Find where the given text appears and provide that cell's center as [X, Y] coordinate. 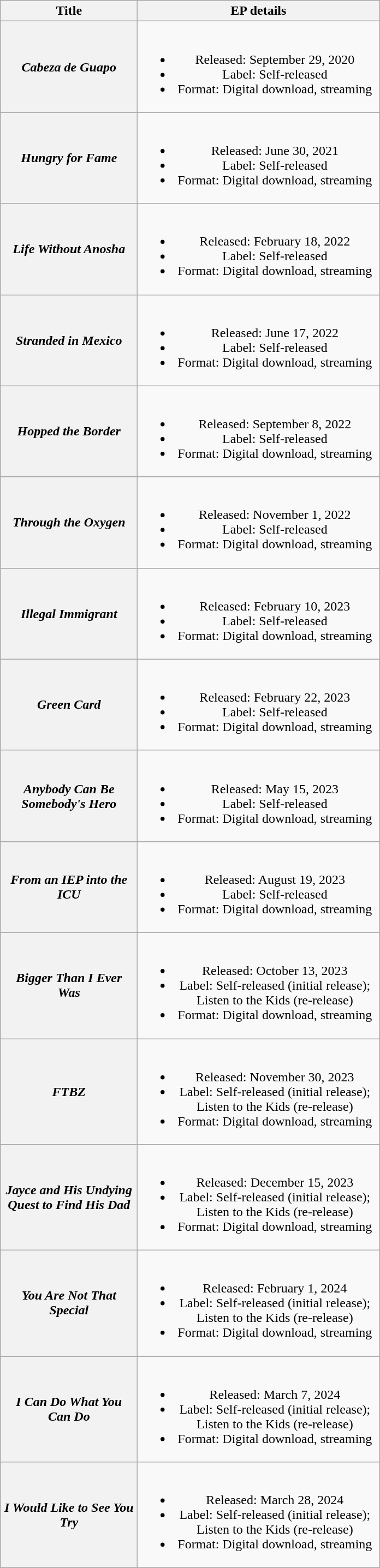
Jayce and His Undying Quest to Find His Dad [69, 1198]
I Can Do What You Can Do [69, 1409]
Released: June 30, 2021Label: Self-releasedFormat: Digital download, streaming [259, 158]
Released: February 10, 2023Label: Self-releasedFormat: Digital download, streaming [259, 613]
Released: September 8, 2022Label: Self-releasedFormat: Digital download, streaming [259, 431]
Bigger Than I Ever Was [69, 985]
Hopped the Border [69, 431]
Released: October 13, 2023Label: Self-released (initial release); Listen to the Kids (re-release)Format: Digital download, streaming [259, 985]
Anybody Can Be Somebody's Hero [69, 795]
Cabeza de Guapo [69, 67]
Released: February 18, 2022Label: Self-releasedFormat: Digital download, streaming [259, 249]
FTBZ [69, 1092]
Released: June 17, 2022Label: Self-releasedFormat: Digital download, streaming [259, 340]
From an IEP into the ICU [69, 887]
Released: February 22, 2023Label: Self-releasedFormat: Digital download, streaming [259, 705]
You Are Not That Special [69, 1303]
Released: September 29, 2020Label: Self-releasedFormat: Digital download, streaming [259, 67]
Released: March 28, 2024Label: Self-released (initial release); Listen to the Kids (re-release)Format: Digital download, streaming [259, 1515]
Through the Oxygen [69, 523]
Released: March 7, 2024Label: Self-released (initial release); Listen to the Kids (re-release)Format: Digital download, streaming [259, 1409]
Life Without Anosha [69, 249]
Released: August 19, 2023Label: Self-releasedFormat: Digital download, streaming [259, 887]
Green Card [69, 705]
I Would Like to See You Try [69, 1515]
Released: May 15, 2023Label: Self-releasedFormat: Digital download, streaming [259, 795]
EP details [259, 11]
Stranded in Mexico [69, 340]
Illegal Immigrant [69, 613]
Released: February 1, 2024Label: Self-released (initial release); Listen to the Kids (re-release)Format: Digital download, streaming [259, 1303]
Title [69, 11]
Released: November 1, 2022Label: Self-releasedFormat: Digital download, streaming [259, 523]
Hungry for Fame [69, 158]
Released: November 30, 2023Label: Self-released (initial release); Listen to the Kids (re-release)Format: Digital download, streaming [259, 1092]
Released: December 15, 2023Label: Self-released (initial release); Listen to the Kids (re-release)Format: Digital download, streaming [259, 1198]
